For the text-containing cell, return its midpoint in [x, y] coordinate format. 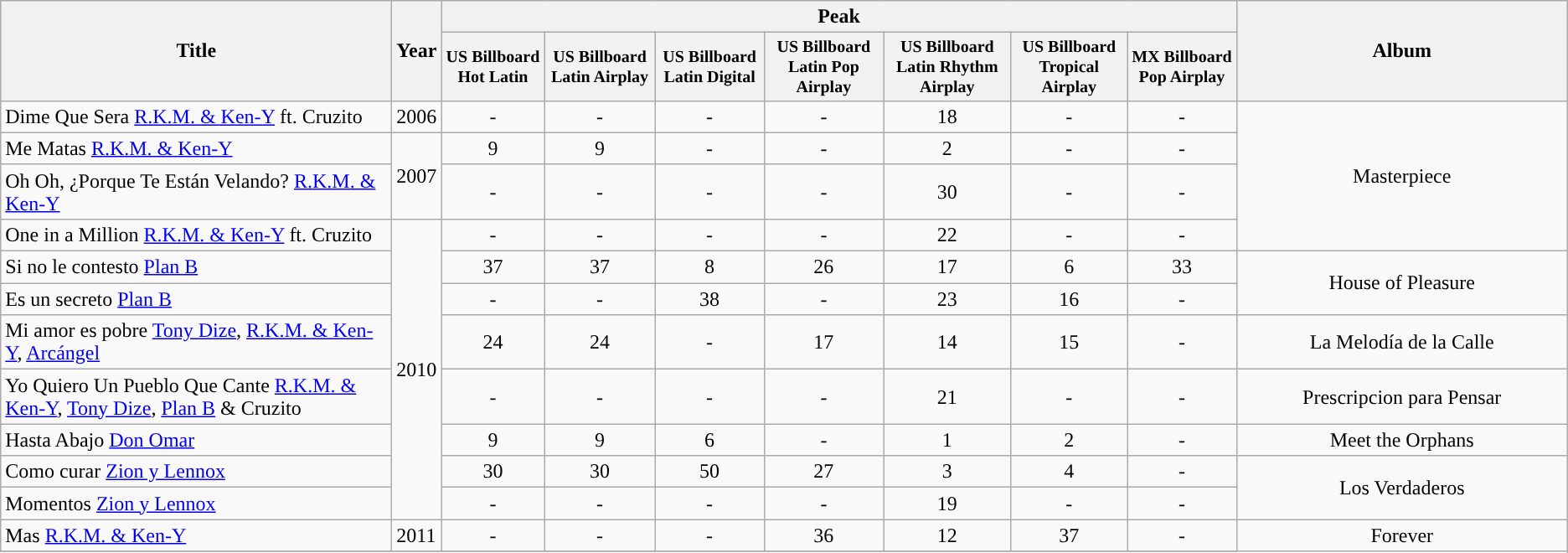
Momentos Zion y Lennox [196, 504]
27 [823, 472]
1 [947, 440]
50 [709, 472]
22 [947, 235]
Album [1402, 51]
House of Pleasure [1402, 283]
18 [947, 116]
US Billboard Latin Airplay [600, 67]
Masterpiece [1402, 176]
US Billboard Latin Rhythm Airplay [947, 67]
Dime Que Sera R.K.M. & Ken-Y ft. Cruzito [196, 116]
3 [947, 472]
One in a Million R.K.M. & Ken-Y ft. Cruzito [196, 235]
33 [1183, 267]
Yo Quiero Un Pueblo Que Cante R.K.M. & Ken-Y, Tony Dize, Plan B & Cruzito [196, 397]
Forever [1402, 535]
La Melodía de la Calle [1402, 342]
4 [1069, 472]
Los Verdaderos [1402, 488]
Year [417, 51]
Como curar Zion y Lennox [196, 472]
Oh Oh, ¿Porque Te Están Velando? R.K.M. & Ken-Y [196, 191]
16 [1069, 299]
US Billboard Latin Digital [709, 67]
Si no le contesto Plan B [196, 267]
26 [823, 267]
2010 [417, 369]
Hasta Abajo Don Omar [196, 440]
Mi amor es pobre Tony Dize, R.K.M. & Ken-Y, Arcángel [196, 342]
Mas R.K.M. & Ken-Y [196, 535]
2006 [417, 116]
Title [196, 51]
23 [947, 299]
2007 [417, 176]
2011 [417, 535]
Es un secreto Plan B [196, 299]
12 [947, 535]
MX Billboard Pop Airplay [1183, 67]
Peak [839, 17]
Prescripcion para Pensar [1402, 397]
US Billboard Tropical Airplay [1069, 67]
38 [709, 299]
Me Matas R.K.M. & Ken-Y [196, 148]
US Billboard Latin Pop Airplay [823, 67]
36 [823, 535]
8 [709, 267]
21 [947, 397]
US Billboard Hot Latin [493, 67]
Meet the Orphans [1402, 440]
14 [947, 342]
15 [1069, 342]
19 [947, 504]
